Locate the cell with the specified text and output its (X, Y) center coordinate. 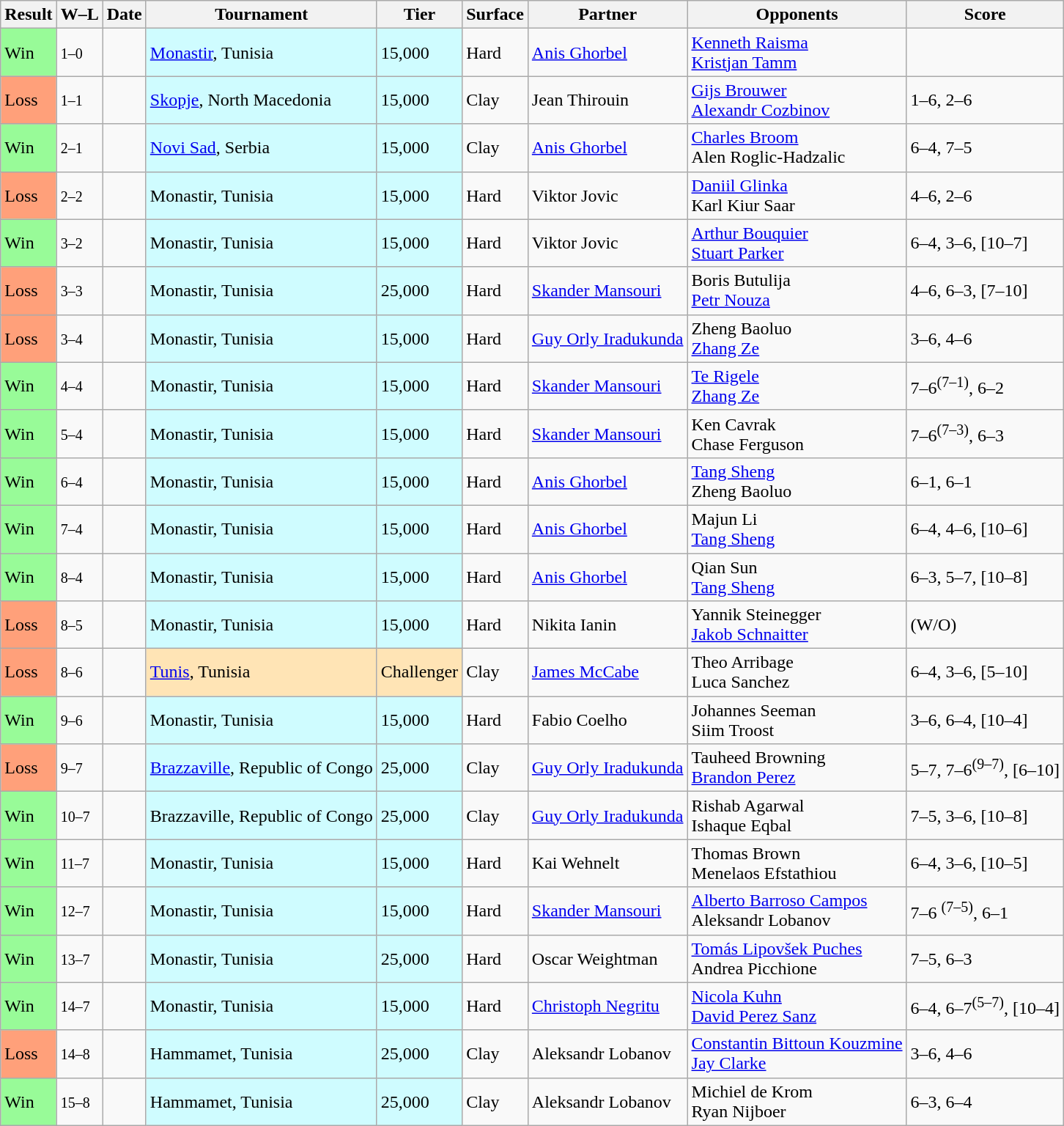
Gijs Brouwer Alexandr Cozbinov (797, 100)
Partner (607, 15)
Johannes Seeman Siim Troost (797, 720)
8–5 (79, 625)
Ken Cavrak Chase Ferguson (797, 434)
1–6, 2–6 (985, 100)
Charles Broom Alen Roglic-Hadzalic (797, 148)
Constantin Bittoun Kouzmine Jay Clarke (797, 1054)
Arthur Bouquier Stuart Parker (797, 243)
7–6 (7–5), 6–1 (985, 910)
7–5, 6–3 (985, 959)
Boris Butulija Petr Nouza (797, 290)
3–6, 6–4, [10–4] (985, 720)
2–1 (79, 148)
7–6(7–1), 6–2 (985, 386)
Tunis, Tunisia (261, 673)
Fabio Coelho (607, 720)
Challenger (419, 673)
7–4 (79, 529)
3–4 (79, 339)
14–7 (79, 1006)
6–4, 4–6, [10–6] (985, 529)
Theo Arribage Luca Sanchez (797, 673)
6–3, 6–4 (985, 1101)
Kenneth Raisma Kristjan Tamm (797, 53)
Daniil Glinka Karl Kiur Saar (797, 195)
14–8 (79, 1054)
Qian Sun Tang Sheng (797, 576)
Zheng Baoluo Zhang Ze (797, 339)
Thomas Brown Menelaos Efstathiou (797, 864)
Result (29, 15)
3–3 (79, 290)
Skopje, North Macedonia (261, 100)
Michiel de Krom Ryan Nijboer (797, 1101)
1–0 (79, 53)
Majun Li Tang Sheng (797, 529)
Novi Sad, Serbia (261, 148)
13–7 (79, 959)
4–6, 6–3, [7–10] (985, 290)
6–4, 3–6, [5–10] (985, 673)
Alberto Barroso Campos Aleksandr Lobanov (797, 910)
15–8 (79, 1101)
Yannik Steinegger Jakob Schnaitter (797, 625)
12–7 (79, 910)
6–4, 6–7(5–7), [10–4] (985, 1006)
Te Rigele Zhang Ze (797, 386)
2–2 (79, 195)
5–4 (79, 434)
6–4, 3–6, [10–5] (985, 864)
3–2 (79, 243)
6–4, 3–6, [10–7] (985, 243)
4–6, 2–6 (985, 195)
6–4 (79, 481)
Jean Thirouin (607, 100)
8–6 (79, 673)
Rishab Agarwal Ishaque Eqbal (797, 815)
Tier (419, 15)
Date (125, 15)
Tauheed Browning Brandon Perez (797, 768)
Christoph Negritu (607, 1006)
W–L (79, 15)
Nicola Kuhn David Perez Sanz (797, 1006)
Oscar Weightman (607, 959)
Opponents (797, 15)
Tournament (261, 15)
9–6 (79, 720)
Kai Wehnelt (607, 864)
Tang Sheng Zheng Baoluo (797, 481)
7–6(7–3), 6–3 (985, 434)
(W/O) (985, 625)
8–4 (79, 576)
James McCabe (607, 673)
9–7 (79, 768)
1–1 (79, 100)
Nikita Ianin (607, 625)
11–7 (79, 864)
6–3, 5–7, [10–8] (985, 576)
Score (985, 15)
6–4, 7–5 (985, 148)
5–7, 7–6(9–7), [6–10] (985, 768)
10–7 (79, 815)
6–1, 6–1 (985, 481)
Tomás Lipovšek Puches Andrea Picchione (797, 959)
4–4 (79, 386)
7–5, 3–6, [10–8] (985, 815)
Surface (495, 15)
